Pinpoint the cell where the given text exists, returning its (X, Y) midpoint coordinate. 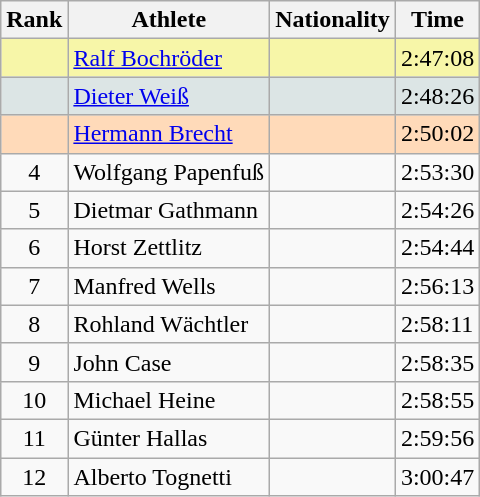
2:47:08 (437, 58)
Wolfgang Papenfuß (169, 172)
Alberto Tognetti (169, 477)
Günter Hallas (169, 438)
Hermann Brecht (169, 134)
Dietmar Gathmann (169, 210)
Rank (34, 20)
3:00:47 (437, 477)
2:58:11 (437, 324)
Horst Zettlitz (169, 248)
Athlete (169, 20)
2:54:44 (437, 248)
11 (34, 438)
2:50:02 (437, 134)
John Case (169, 362)
Manfred Wells (169, 286)
Dieter Weiß (169, 96)
2:53:30 (437, 172)
10 (34, 400)
5 (34, 210)
Michael Heine (169, 400)
6 (34, 248)
Ralf Bochröder (169, 58)
2:58:55 (437, 400)
2:54:26 (437, 210)
Rohland Wächtler (169, 324)
8 (34, 324)
7 (34, 286)
2:48:26 (437, 96)
Nationality (333, 20)
Time (437, 20)
12 (34, 477)
2:59:56 (437, 438)
9 (34, 362)
2:58:35 (437, 362)
4 (34, 172)
2:56:13 (437, 286)
